Return the (x, y) coordinate for the center point of the cell that contains the specified text.  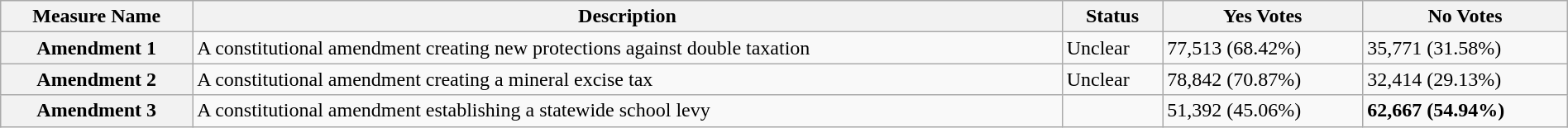
Measure Name (97, 17)
Amendment 1 (97, 48)
A constitutional amendment establishing a statewide school levy (628, 111)
Description (628, 17)
Status (1112, 17)
77,513 (68.42%) (1263, 48)
A constitutional amendment creating a mineral excise tax (628, 79)
78,842 (70.87%) (1263, 79)
No Votes (1465, 17)
Yes Votes (1263, 17)
Amendment 2 (97, 79)
35,771 (31.58%) (1465, 48)
Amendment 3 (97, 111)
62,667 (54.94%) (1465, 111)
A constitutional amendment creating new protections against double taxation (628, 48)
51,392 (45.06%) (1263, 111)
32,414 (29.13%) (1465, 79)
